Scan for the cell matching the given text and deliver its (X, Y) coordinate at center. 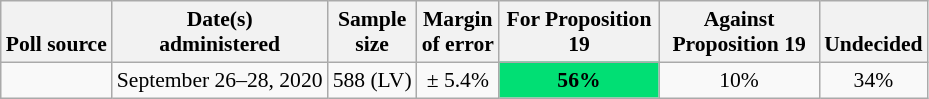
± 5.4% (458, 80)
Poll source (56, 32)
588 (LV) (372, 80)
Samplesize (372, 32)
Undecided (873, 32)
For Proposition 19 (579, 32)
10% (739, 80)
Against Proposition 19 (739, 32)
September 26–28, 2020 (220, 80)
56% (579, 80)
Date(s)administered (220, 32)
34% (873, 80)
Marginof error (458, 32)
